Return (x, y) of the center of cell containing provided text 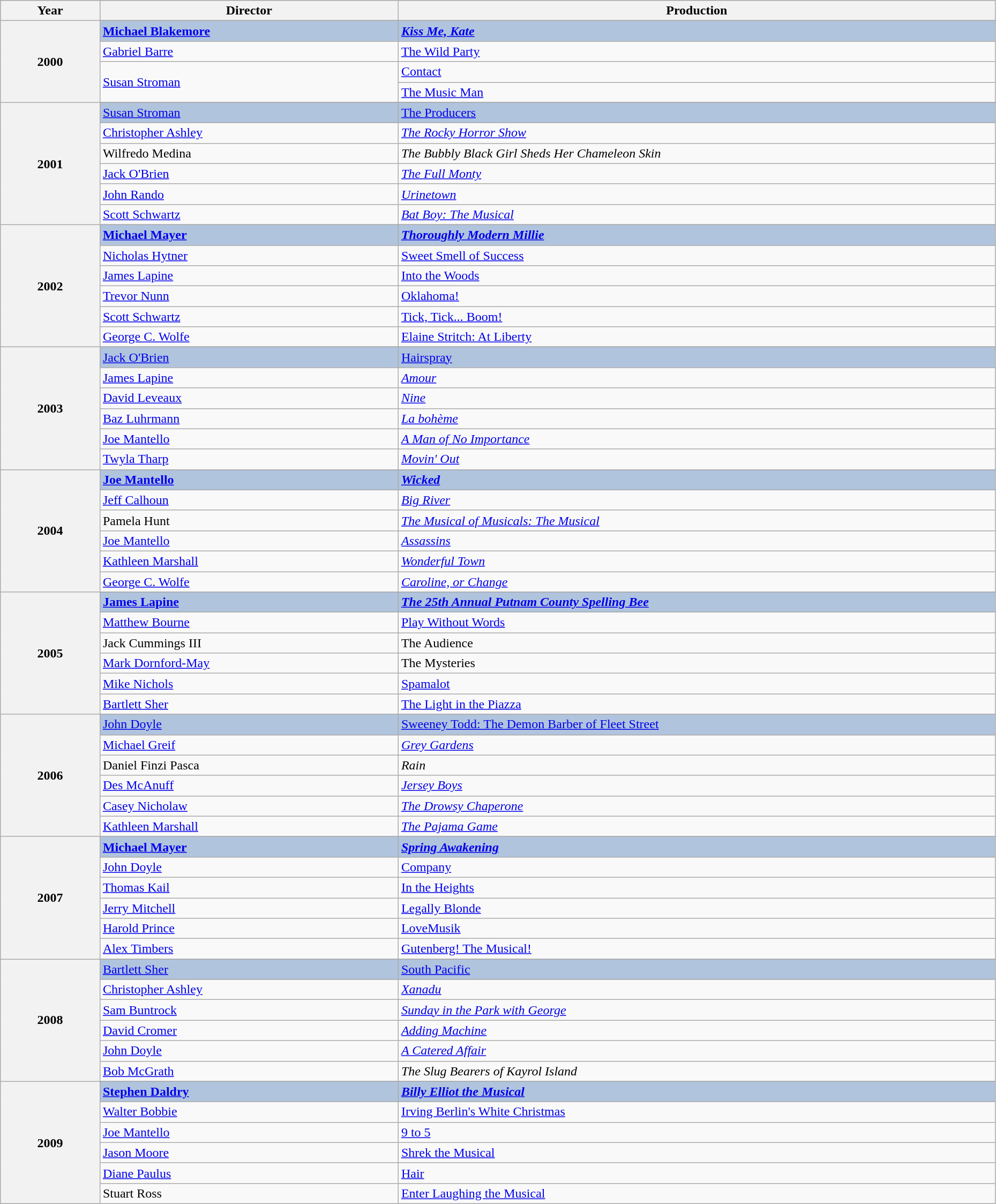
The Wild Party (697, 51)
Enter Laughing the Musical (697, 1193)
Caroline, or Change (697, 581)
Thoroughly Modern Millie (697, 235)
2004 (50, 530)
Play Without Words (697, 623)
A Catered Affair (697, 1051)
Amour (697, 378)
Shrek the Musical (697, 1153)
The Bubbly Black Girl Sheds Her Chameleon Skin (697, 153)
The Audience (697, 643)
The Producers (697, 113)
Twyla Tharp (249, 459)
Sweeney Todd: The Demon Barber of Fleet Street (697, 724)
Assassins (697, 541)
Spamalot (697, 684)
2006 (50, 775)
Big River (697, 500)
Bob McGrath (249, 1071)
Sunday in the Park with George (697, 1010)
David Cromer (249, 1030)
Wicked (697, 480)
Des McAnuff (249, 786)
Irving Berlin's White Christmas (697, 1112)
Jersey Boys (697, 786)
Wonderful Town (697, 561)
Michael Blakemore (249, 31)
Walter Bobbie (249, 1112)
9 to 5 (697, 1132)
Adding Machine (697, 1030)
Daniel Finzi Pasca (249, 765)
David Leveaux (249, 398)
2005 (50, 653)
The Pajama Game (697, 826)
Year (50, 11)
2008 (50, 1020)
The Full Monty (697, 174)
Harold Prince (249, 929)
Hairspray (697, 357)
2001 (50, 163)
The Slug Bearers of Kayrol Island (697, 1071)
The Drowsy Chaperone (697, 806)
2007 (50, 898)
Alex Timbers (249, 949)
Billy Elliot the Musical (697, 1091)
Bat Boy: The Musical (697, 214)
Nicholas Hytner (249, 256)
2003 (50, 408)
Urinetown (697, 194)
Jerry Mitchell (249, 908)
Into the Woods (697, 276)
Nine (697, 398)
Elaine Stritch: At Liberty (697, 337)
2002 (50, 286)
Oklahoma! (697, 296)
Legally Blonde (697, 908)
The Light in the Piazza (697, 704)
Gutenberg! The Musical! (697, 949)
Company (697, 867)
Spring Awakening (697, 847)
Matthew Bourne (249, 623)
Kiss Me, Kate (697, 31)
South Pacific (697, 969)
Diane Paulus (249, 1173)
Movin' Out (697, 459)
Mark Dornford-May (249, 663)
LoveMusik (697, 929)
Wilfredo Medina (249, 153)
The 25th Annual Putnam County Spelling Bee (697, 602)
In the Heights (697, 887)
Sweet Smell of Success (697, 256)
Stephen Daldry (249, 1091)
Gabriel Barre (249, 51)
Thomas Kail (249, 887)
The Music Man (697, 92)
Contact (697, 72)
Jack Cummings III (249, 643)
La bohème (697, 418)
The Rocky Horror Show (697, 133)
Jeff Calhoun (249, 500)
Pamela Hunt (249, 520)
Mike Nichols (249, 684)
A Man of No Importance (697, 439)
The Musical of Musicals: The Musical (697, 520)
Stuart Ross (249, 1193)
Grey Gardens (697, 745)
John Rando (249, 194)
Hair (697, 1173)
Baz Luhrmann (249, 418)
Production (697, 11)
Sam Buntrock (249, 1010)
2000 (50, 62)
Xanadu (697, 990)
The Mysteries (697, 663)
2009 (50, 1142)
Michael Greif (249, 745)
Jason Moore (249, 1153)
Director (249, 11)
Tick, Tick... Boom! (697, 317)
Trevor Nunn (249, 296)
Rain (697, 765)
Casey Nicholaw (249, 806)
